Find where the given text appears and provide that cell's center as [x, y] coordinate. 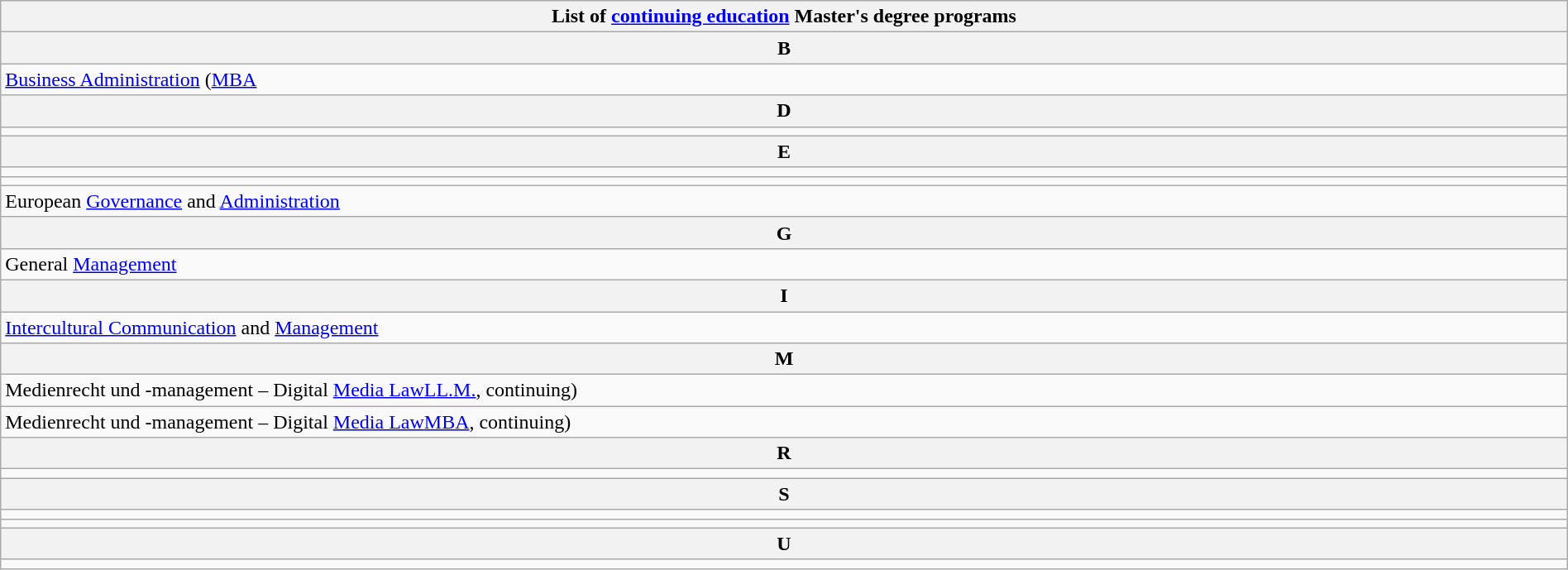
S [784, 494]
General Management [784, 264]
D [784, 111]
Medienrecht und -management – Digital Media LawMBA, continuing) [784, 422]
E [784, 151]
U [784, 544]
G [784, 232]
M [784, 359]
European Governance and Administration [784, 201]
R [784, 453]
List of continuing education Master's degree programs [784, 17]
Medienrecht und -management – Digital Media LawLL.M., continuing) [784, 390]
B [784, 48]
Intercultural Communication and Management [784, 327]
I [784, 295]
Business Administration (MBA [784, 79]
